Pinpoint the cell where the given text exists, returning its (X, Y) midpoint coordinate. 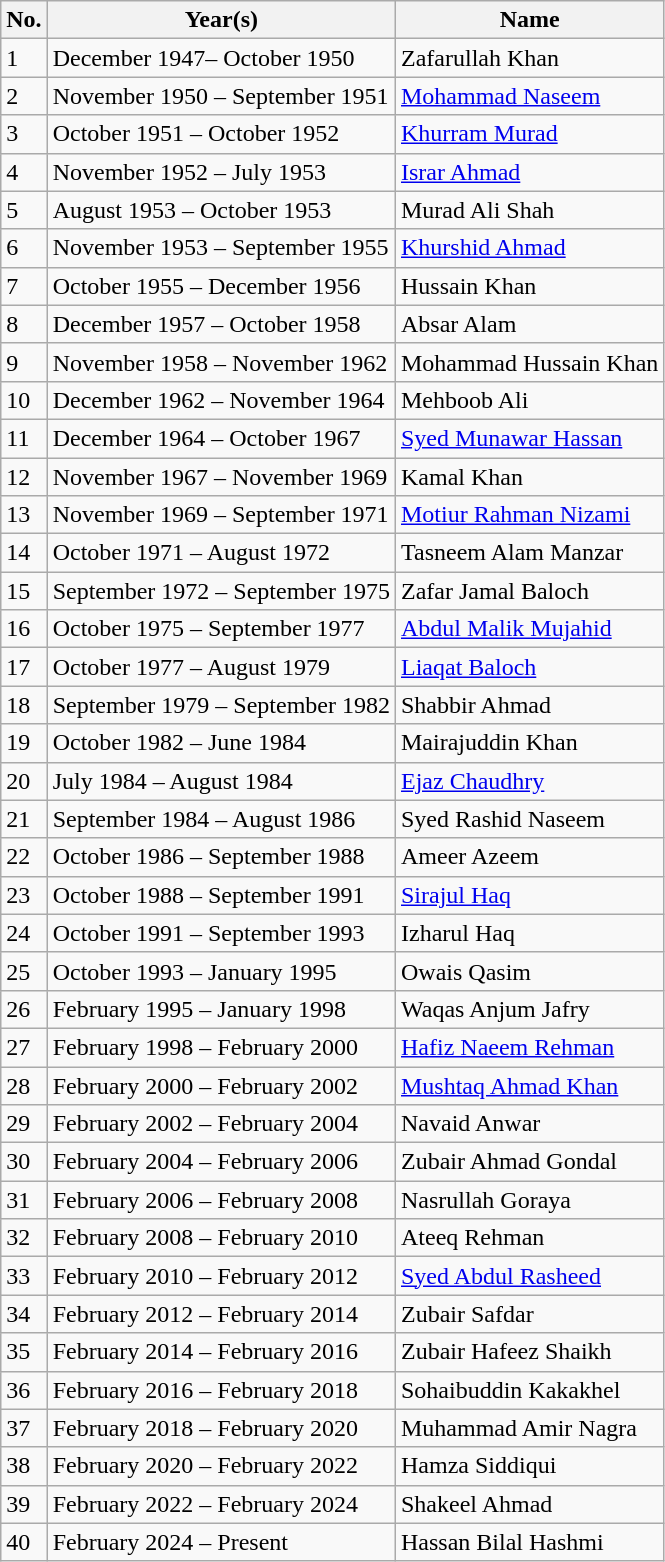
Shakeel Ahmad (529, 1504)
Sirajul Haq (529, 895)
12 (24, 477)
Hussain Khan (529, 286)
Navaid Anwar (529, 1124)
40 (24, 1542)
November 1952 – July 1953 (221, 172)
28 (24, 1085)
38 (24, 1466)
Ameer Azeem (529, 857)
October 1955 – December 1956 (221, 286)
February 2006 – February 2008 (221, 1200)
21 (24, 819)
Syed Abdul Rasheed (529, 1276)
October 1971 – August 1972 (221, 553)
17 (24, 667)
October 1982 – June 1984 (221, 743)
February 2014 – February 2016 (221, 1352)
Mohammad Hussain Khan (529, 362)
September 1972 – September 1975 (221, 591)
Waqas Anjum Jafry (529, 1009)
Absar Alam (529, 324)
Mohammad Naseem (529, 96)
6 (24, 248)
Mairajuddin Khan (529, 743)
Abdul Malik Mujahid (529, 629)
16 (24, 629)
October 1977 – August 1979 (221, 667)
35 (24, 1352)
December 1964 – October 1967 (221, 438)
February 2020 – February 2022 (221, 1466)
Year(s) (221, 20)
Muhammad Amir Nagra (529, 1428)
18 (24, 705)
February 1995 – January 1998 (221, 1009)
Sohaibuddin Kakakhel (529, 1390)
36 (24, 1390)
Zubair Safdar (529, 1314)
July 1984 – August 1984 (221, 781)
February 2000 – February 2002 (221, 1085)
33 (24, 1276)
February 1998 – February 2000 (221, 1047)
February 2010 – February 2012 (221, 1276)
10 (24, 400)
24 (24, 933)
October 1986 – September 1988 (221, 857)
39 (24, 1504)
37 (24, 1428)
Hassan Bilal Hashmi (529, 1542)
34 (24, 1314)
November 1950 – September 1951 (221, 96)
Khurshid Ahmad (529, 248)
13 (24, 515)
February 2002 – February 2004 (221, 1124)
4 (24, 172)
Hamza Siddiqui (529, 1466)
22 (24, 857)
Ateeq Rehman (529, 1238)
February 2016 – February 2018 (221, 1390)
Mehboob Ali (529, 400)
Syed Munawar Hassan (529, 438)
27 (24, 1047)
2 (24, 96)
Shabbir Ahmad (529, 705)
Khurram Murad (529, 134)
20 (24, 781)
Hafiz Naeem Rehman (529, 1047)
31 (24, 1200)
Israr Ahmad (529, 172)
11 (24, 438)
February 2012 – February 2014 (221, 1314)
Zafarullah Khan (529, 58)
Liaqat Baloch (529, 667)
November 1969 – September 1971 (221, 515)
14 (24, 553)
October 1993 – January 1995 (221, 971)
Syed Rashid Naseem (529, 819)
No. (24, 20)
Murad Ali Shah (529, 210)
February 2004 – February 2006 (221, 1162)
Name (529, 20)
November 1958 – November 1962 (221, 362)
30 (24, 1162)
October 1988 – September 1991 (221, 895)
Ejaz Chaudhry (529, 781)
29 (24, 1124)
9 (24, 362)
3 (24, 134)
August 1953 – October 1953 (221, 210)
23 (24, 895)
Tasneem Alam Manzar (529, 553)
November 1967 – November 1969 (221, 477)
October 1951 – October 1952 (221, 134)
Izharul Haq (529, 933)
5 (24, 210)
25 (24, 971)
October 1975 – September 1977 (221, 629)
December 1962 – November 1964 (221, 400)
Zubair Ahmad Gondal (529, 1162)
October 1991 – September 1993 (221, 933)
Kamal Khan (529, 477)
September 1984 – August 1986 (221, 819)
February 2018 – February 2020 (221, 1428)
February 2008 – February 2010 (221, 1238)
Mushtaq Ahmad Khan (529, 1085)
26 (24, 1009)
1 (24, 58)
February 2022 – February 2024 (221, 1504)
November 1953 – September 1955 (221, 248)
Zafar Jamal Baloch (529, 591)
Owais Qasim (529, 971)
December 1947– October 1950 (221, 58)
Zubair Hafeez Shaikh (529, 1352)
19 (24, 743)
Motiur Rahman Nizami (529, 515)
February 2024 – Present (221, 1542)
December 1957 – October 1958 (221, 324)
7 (24, 286)
15 (24, 591)
Nasrullah Goraya (529, 1200)
32 (24, 1238)
8 (24, 324)
September 1979 – September 1982 (221, 705)
